Return (x, y) of the center of cell containing provided text 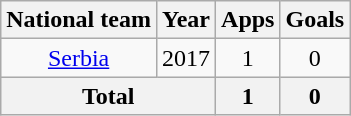
Goals (315, 20)
2017 (186, 58)
Total (108, 96)
National team (79, 20)
Apps (248, 20)
Year (186, 20)
Serbia (79, 58)
